Search for the cell housing the specified text and yield its (X, Y) center coordinate. 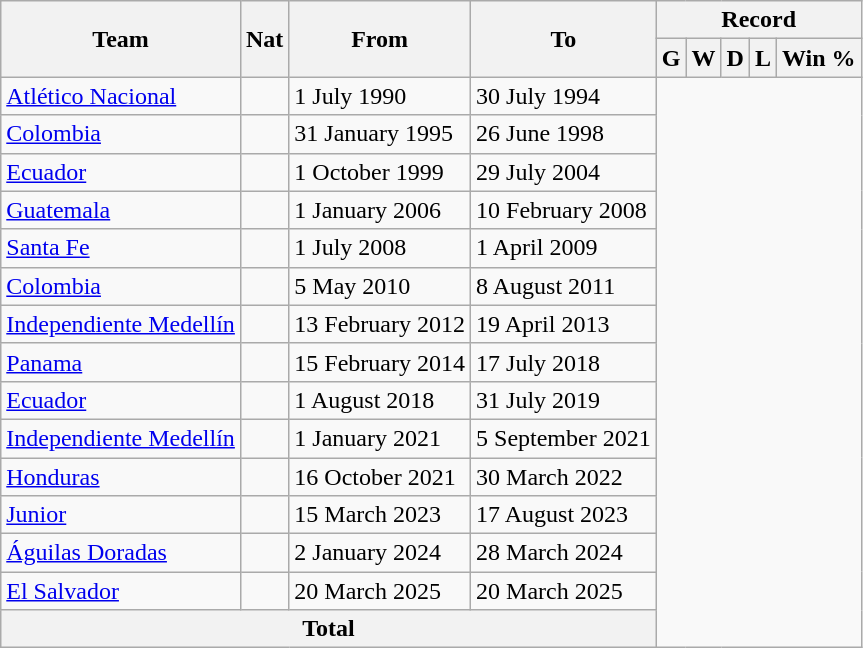
Santa Fe (121, 248)
1 January 2006 (380, 210)
8 August 2011 (564, 286)
16 October 2021 (380, 477)
15 March 2023 (380, 515)
D (735, 58)
31 July 2019 (564, 400)
Panama (121, 362)
G (671, 58)
El Salvador (121, 591)
1 October 1999 (380, 172)
17 August 2023 (564, 515)
Total (328, 629)
Atlético Nacional (121, 96)
10 February 2008 (564, 210)
Águilas Doradas (121, 553)
L (762, 58)
Honduras (121, 477)
Junior (121, 515)
1 April 2009 (564, 248)
1 August 2018 (380, 400)
13 February 2012 (380, 324)
Record (758, 20)
19 April 2013 (564, 324)
26 June 1998 (564, 134)
2 January 2024 (380, 553)
From (380, 39)
5 September 2021 (564, 438)
30 July 1994 (564, 96)
Team (121, 39)
Nat (264, 39)
28 March 2024 (564, 553)
W (704, 58)
1 July 1990 (380, 96)
Guatemala (121, 210)
31 January 1995 (380, 134)
15 February 2014 (380, 362)
17 July 2018 (564, 362)
1 January 2021 (380, 438)
To (564, 39)
Win % (818, 58)
1 July 2008 (380, 248)
5 May 2010 (380, 286)
29 July 2004 (564, 172)
30 March 2022 (564, 477)
